Output the [x, y] coordinate of the center of the cell containing the given text.  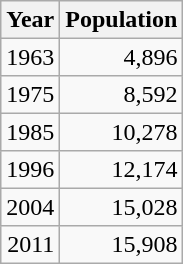
12,174 [122, 170]
15,028 [122, 206]
4,896 [122, 56]
10,278 [122, 132]
1985 [30, 132]
1975 [30, 94]
Year [30, 20]
1963 [30, 56]
2011 [30, 244]
1996 [30, 170]
8,592 [122, 94]
2004 [30, 206]
Population [122, 20]
15,908 [122, 244]
